Locate the cell with the specified text and output its (X, Y) center coordinate. 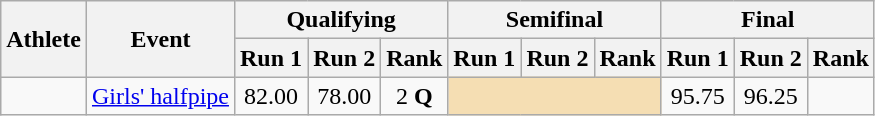
Girls' halfpipe (160, 96)
78.00 (344, 96)
82.00 (270, 96)
95.75 (698, 96)
Event (160, 39)
Qualifying (340, 20)
Athlete (44, 39)
96.25 (770, 96)
Final (768, 20)
Semifinal (554, 20)
2 Q (414, 96)
